For the text-containing cell, return its midpoint in [x, y] coordinate format. 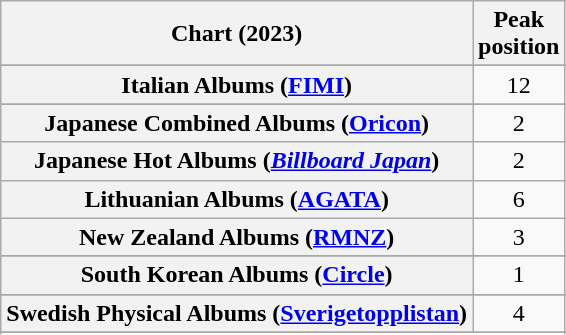
Peakposition [519, 34]
Chart (2023) [237, 34]
12 [519, 85]
Italian Albums (FIMI) [237, 85]
Japanese Hot Albums (Billboard Japan) [237, 161]
6 [519, 199]
1 [519, 275]
New Zealand Albums (RMNZ) [237, 237]
Japanese Combined Albums (Oricon) [237, 123]
Lithuanian Albums (AGATA) [237, 199]
Swedish Physical Albums (Sverigetopplistan) [237, 313]
South Korean Albums (Circle) [237, 275]
4 [519, 313]
3 [519, 237]
